Return (x, y) of the center of cell containing provided text 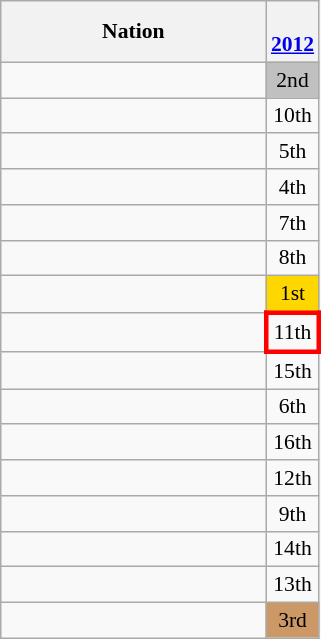
12th (292, 478)
7th (292, 223)
16th (292, 443)
1st (292, 294)
11th (292, 332)
15th (292, 370)
2012 (292, 32)
3rd (292, 621)
4th (292, 187)
5th (292, 152)
13th (292, 585)
10th (292, 116)
9th (292, 514)
14th (292, 549)
2nd (292, 80)
Nation (134, 32)
6th (292, 407)
8th (292, 258)
